Scan for the cell matching the given text and deliver its [x, y] coordinate at center. 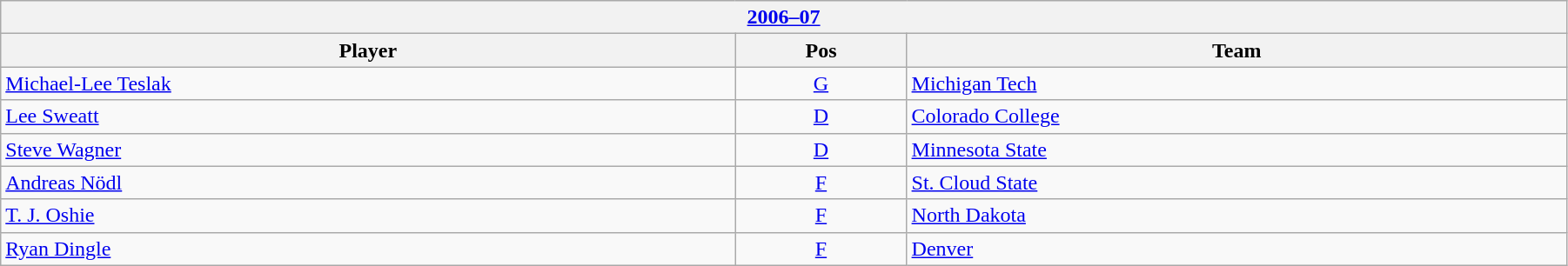
Colorado College [1236, 116]
Denver [1236, 249]
Steve Wagner [368, 150]
G [821, 83]
St. Cloud State [1236, 183]
Minnesota State [1236, 150]
2006–07 [784, 17]
Lee Sweatt [368, 116]
T. J. Oshie [368, 216]
Ryan Dingle [368, 249]
Pos [821, 50]
Andreas Nödl [368, 183]
North Dakota [1236, 216]
Michigan Tech [1236, 83]
Player [368, 50]
Team [1236, 50]
Michael-Lee Teslak [368, 83]
